Pinpoint the cell where the given text exists, returning its [x, y] midpoint coordinate. 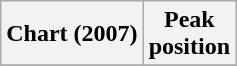
Peakposition [189, 34]
Chart (2007) [72, 34]
